Scan for the cell matching the given text and deliver its (x, y) coordinate at center. 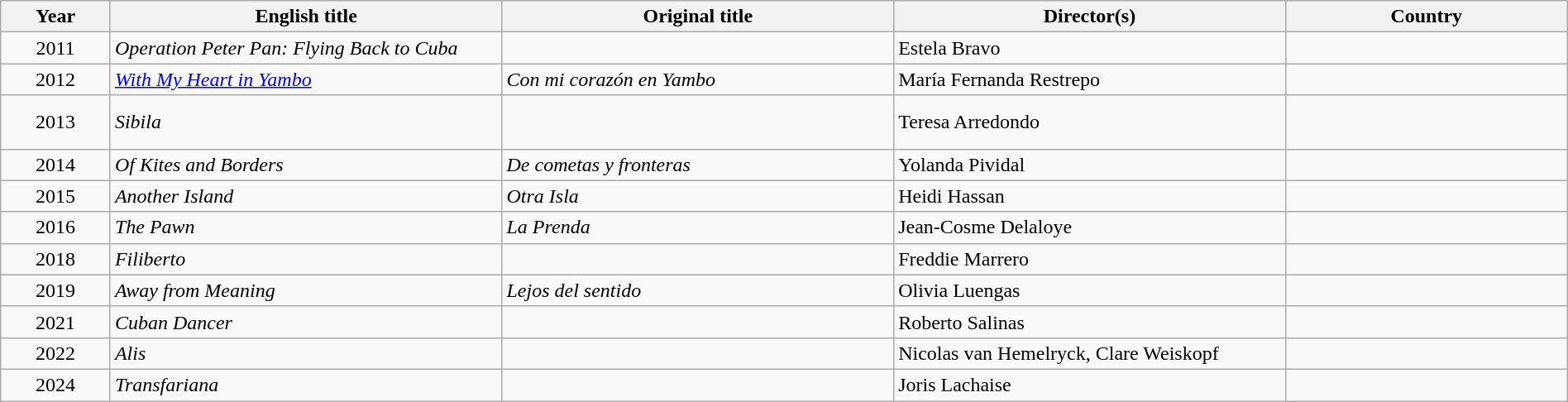
2014 (56, 165)
With My Heart in Yambo (306, 79)
María Fernanda Restrepo (1090, 79)
2018 (56, 259)
Yolanda Pividal (1090, 165)
Estela Bravo (1090, 48)
2012 (56, 79)
Original title (698, 17)
Lejos del sentido (698, 290)
Operation Peter Pan: Flying Back to Cuba (306, 48)
Sibila (306, 122)
2021 (56, 322)
The Pawn (306, 227)
Olivia Luengas (1090, 290)
De cometas y fronteras (698, 165)
Year (56, 17)
Transfariana (306, 385)
2011 (56, 48)
Joris Lachaise (1090, 385)
Roberto Salinas (1090, 322)
Nicolas van Hemelryck, Clare Weiskopf (1090, 353)
Another Island (306, 196)
Heidi Hassan (1090, 196)
English title (306, 17)
2022 (56, 353)
2019 (56, 290)
Filiberto (306, 259)
La Prenda (698, 227)
2024 (56, 385)
2013 (56, 122)
Alis (306, 353)
2016 (56, 227)
Of Kites and Borders (306, 165)
Director(s) (1090, 17)
Cuban Dancer (306, 322)
Country (1426, 17)
Con mi corazón en Yambo (698, 79)
Jean-Cosme Delaloye (1090, 227)
Otra Isla (698, 196)
Freddie Marrero (1090, 259)
Away from Meaning (306, 290)
2015 (56, 196)
Teresa Arredondo (1090, 122)
